Find where the given text appears and provide that cell's center as (x, y) coordinate. 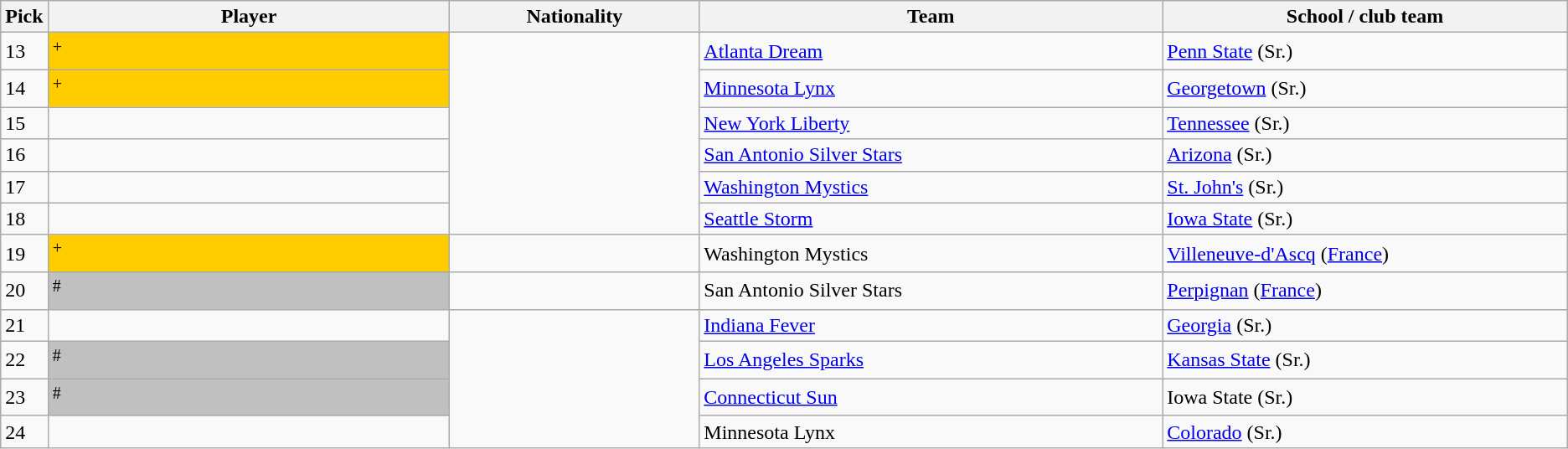
Connecticut Sun (931, 397)
23 (24, 397)
16 (24, 155)
24 (24, 431)
13 (24, 52)
Team (931, 17)
Seattle Storm (931, 219)
New York Liberty (931, 123)
Villeneuve-d'Ascq (France) (1365, 253)
21 (24, 325)
School / club team (1365, 17)
Kansas State (Sr.) (1365, 360)
Los Angeles Sparks (931, 360)
15 (24, 123)
18 (24, 219)
Tennessee (Sr.) (1365, 123)
Georgetown (Sr.) (1365, 89)
Atlanta Dream (931, 52)
19 (24, 253)
Arizona (Sr.) (1365, 155)
Penn State (Sr.) (1365, 52)
Nationality (575, 17)
17 (24, 187)
Indiana Fever (931, 325)
Colorado (Sr.) (1365, 431)
Georgia (Sr.) (1365, 325)
Pick (24, 17)
22 (24, 360)
20 (24, 292)
14 (24, 89)
Perpignan (France) (1365, 292)
Player (249, 17)
St. John's (Sr.) (1365, 187)
